From the cell containing the given text, extract its center point as (x, y) coordinate. 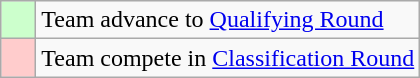
Team advance to Qualifying Round (228, 20)
Team compete in Classification Round (228, 58)
